Return [x, y] of the center of cell containing provided text 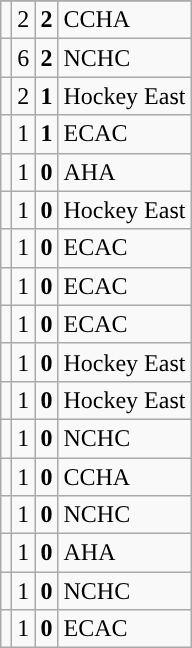
6 [24, 58]
